Locate the cell with the specified text and output its (X, Y) center coordinate. 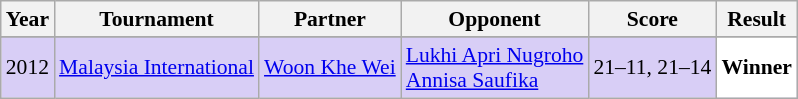
Partner (330, 19)
2012 (28, 68)
Year (28, 19)
Winner (756, 68)
Score (652, 19)
Opponent (495, 19)
Lukhi Apri Nugroho Annisa Saufika (495, 68)
21–11, 21–14 (652, 68)
Woon Khe Wei (330, 68)
Tournament (156, 19)
Result (756, 19)
Malaysia International (156, 68)
